Provide the [x, y] coordinate of the cell's center where the given text is located.  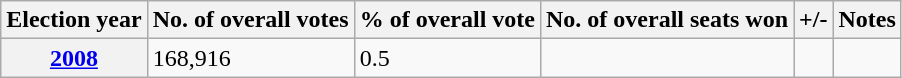
0.5 [447, 58]
+/- [814, 20]
No. of overall seats won [666, 20]
2008 [74, 58]
Election year [74, 20]
No. of overall votes [250, 20]
168,916 [250, 58]
Notes [867, 20]
% of overall vote [447, 20]
